Capture the cell that displays the provided text and extract its [X, Y] central coordinate. 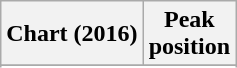
Peakposition [189, 34]
Chart (2016) [72, 34]
